Identify which cell holds the provided text, then report its (x, y) central coordinate. 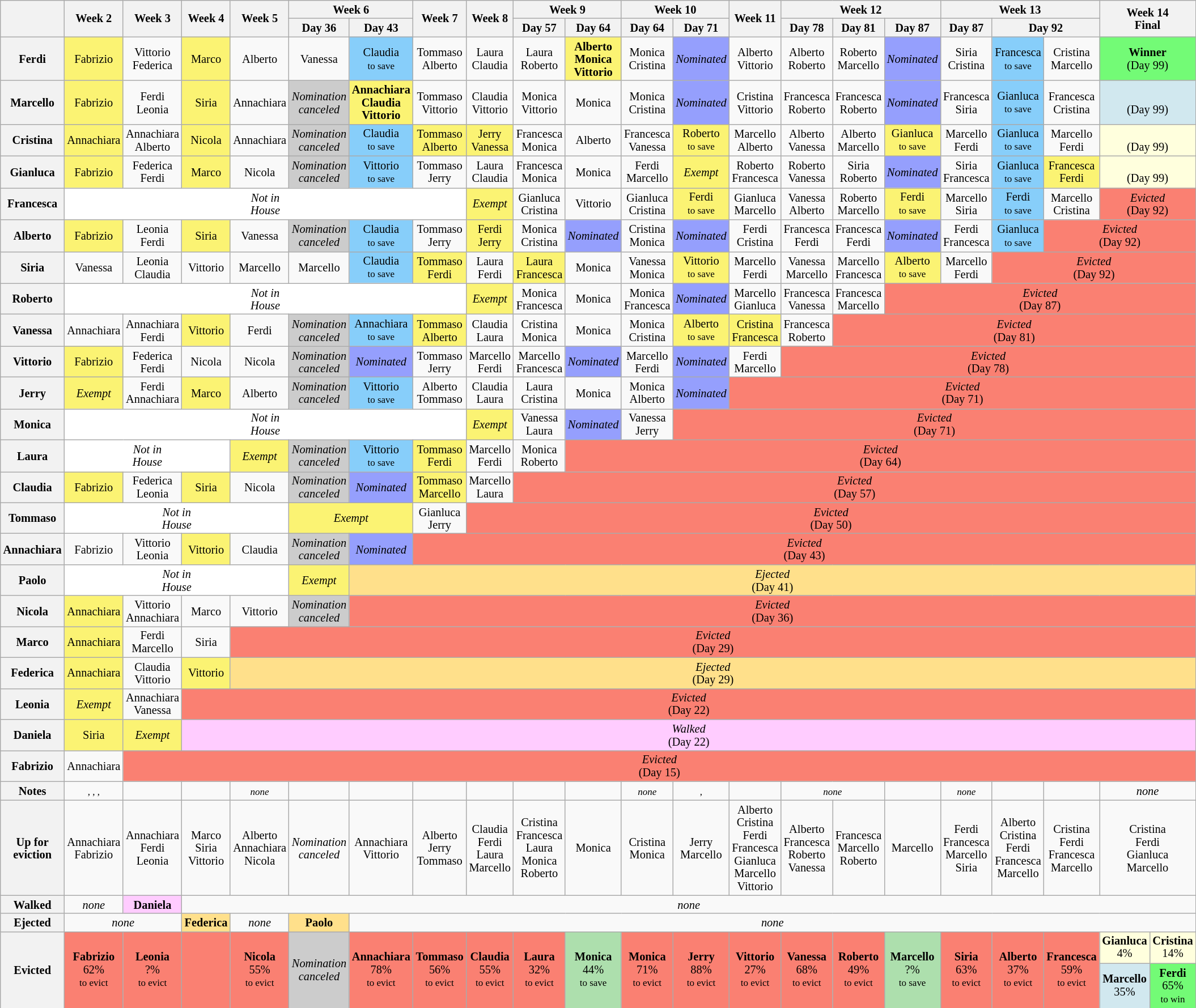
TommasoMarcello (440, 487)
VanessaMonica (647, 267)
RobertoVanessa (807, 172)
FerdiFrancescaMarcelloSiria (966, 848)
SiriaCristina (966, 59)
Marcello35% (1125, 986)
Evicted (Day 81) (1015, 330)
Leonia (33, 704)
Week 12 (861, 9)
Week 2 (94, 18)
VittorioLeonia (152, 550)
, (701, 791)
CristinaFerdiGianlucaMarcello (1148, 848)
Alberto37%to evict (1018, 970)
Ejected (33, 922)
AnnachiaraFabrizio (94, 848)
Week 9 (567, 9)
MarcelloSiria (966, 203)
LauraFerdi (490, 267)
VanessaAlberto (807, 203)
Day 78 (807, 27)
AlbertoVanessa (807, 140)
JerryVanessa (490, 140)
LauraRoberto (540, 59)
Day 71 (701, 27)
Ferdi65%to win (1172, 986)
Monica71%to evict (647, 970)
Week 4 (206, 18)
LeoniaFerdi (152, 235)
SiriaFrancesca (966, 172)
FrancescaSiria (966, 102)
CristinaVittorio (755, 102)
Week 10 (675, 9)
, , , (94, 791)
Jerry (33, 393)
Gianluca4% (1125, 947)
AnnachiaraVittorio (381, 848)
Annachiara78%to evict (381, 970)
Day 57 (540, 27)
Marcello?%to save (913, 970)
Evicted (Day 78) (989, 361)
Evicted (Day 22) (689, 704)
Laura32%to evict (540, 970)
MarcelloLaura (490, 487)
Evicted (Day 29) (713, 641)
Leonia?%to evict (152, 970)
MonicaRoberto (540, 456)
Week 13 (1020, 9)
CristinaMarcello (1072, 59)
Francesca (33, 203)
ClaudiaFerdiLauraMarcello (490, 848)
LauraCristina (540, 393)
FerdiAnnachiara (152, 393)
FedericaLeonia (152, 487)
AnnachiaraClaudiaVittorio (381, 102)
FerdiJerry (490, 235)
Up foreviction (33, 848)
FerdiCristina (755, 235)
AnnachiaraVanessa (152, 704)
GianlucaMarcello (755, 203)
AlbertoCristinaFerdiFrancescaGianlucaMarcello Vittorio (755, 848)
Fabrizio62%to evict (94, 970)
Robertoto save (701, 140)
Francesca59%to evict (1072, 970)
Week 3 (152, 18)
Tommaso56%to evict (440, 970)
Gianluca (33, 172)
AlbertoAnnachiaraNicola (260, 848)
LauraFrancesca (540, 267)
Ejected (Day 41) (773, 580)
Evicted (Day 15) (659, 766)
Day 36 (319, 27)
MonicaVittorio (540, 102)
Week 8 (490, 18)
Evicted (Day 50) (831, 518)
RobertoFrancesca (755, 172)
AlbertoCristinaFerdiFrancescaMarcello (1018, 848)
Day 43 (381, 27)
VanessaMarcello (807, 267)
Claudia55%to evict (490, 970)
AnnachiaraAlberto (152, 140)
Evicted (Day 43) (805, 550)
Evicted (Day 87) (1040, 299)
Evicted (Day 57) (855, 487)
Tommaso (33, 518)
VittorioFederica (152, 59)
Walked(Day 22) (689, 734)
Cristina (33, 140)
AlbertoMonicaVittorio (593, 59)
FrancescaMarcello (858, 299)
Vanessa68%to evict (807, 970)
VanessaLaura (540, 424)
Week 14Final (1148, 18)
Day 92 (1045, 27)
Notes (33, 791)
AlbertoMarcello (858, 140)
Week 6 (351, 9)
Winner (Day 99) (1148, 59)
FrancescaCristina (1072, 102)
SiriaRoberto (858, 172)
AlbertoJerryTommaso (440, 848)
Francescato save (1018, 59)
Evicted (Day 64) (881, 456)
AlbertoVittorio (755, 59)
Vittorio27%to evict (755, 970)
FerdiFrancesca (966, 235)
Walked (33, 904)
Roberto49%to evict (858, 970)
CristinaFrancescaLauraMonicaRoberto (540, 848)
Roberto (33, 299)
MarcelloAlberto (755, 140)
FrancescaMarcelloRoberto (858, 848)
Monica44%to save (593, 970)
AnnachiaraFerdiLeonia (152, 848)
Laura (33, 456)
Nicola55%to evict (260, 970)
Evicted (33, 970)
JerryMarcello (701, 848)
CristinaFrancesca (755, 330)
Cristina14% (1172, 947)
VittorioAnnachiara (152, 611)
MonicaAlberto (647, 393)
Siria63%to evict (966, 970)
MarcelloCristina (1072, 203)
Evicted (Day 36) (773, 611)
MarcelloGianluca (755, 299)
AlbertoTommaso (440, 393)
MarcoSiriaVittorio (206, 848)
GianlucaJerry (440, 518)
Week 7 (440, 18)
Annachiarato save (381, 330)
AlbertoRoberto (807, 59)
CristinaFerdiFrancescaMarcello (1072, 848)
Week 5 (260, 18)
VanessaJerry (647, 424)
TommasoVittorio (440, 102)
AnnachiaraFerdi (152, 330)
Day 81 (858, 27)
Jerry88%to evict (701, 970)
Week 11 (755, 18)
AlbertoFrancescaRobertoVanessa (807, 848)
LeoniaClaudia (152, 267)
FerdiLeonia (152, 102)
Ejected (Day 29) (713, 673)
